Pinpoint the cell where the given text exists, returning its (X, Y) midpoint coordinate. 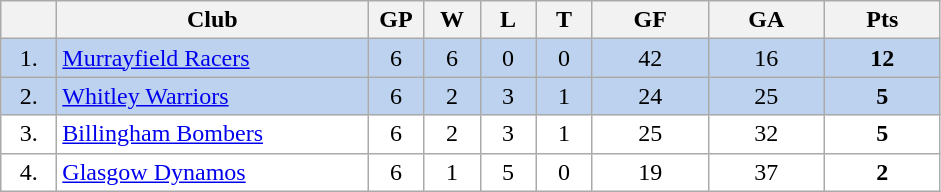
GA (766, 20)
Pts (882, 20)
W (452, 20)
37 (766, 172)
Murrayfield Racers (212, 58)
Glasgow Dynamos (212, 172)
1. (29, 58)
L (508, 20)
GP (396, 20)
16 (766, 58)
Club (212, 20)
32 (766, 134)
4. (29, 172)
3. (29, 134)
2. (29, 96)
GF (650, 20)
42 (650, 58)
Whitley Warriors (212, 96)
24 (650, 96)
T (564, 20)
12 (882, 58)
19 (650, 172)
Billingham Bombers (212, 134)
